Detect which cell encompasses the target text, then output its (x, y) center coordinate. 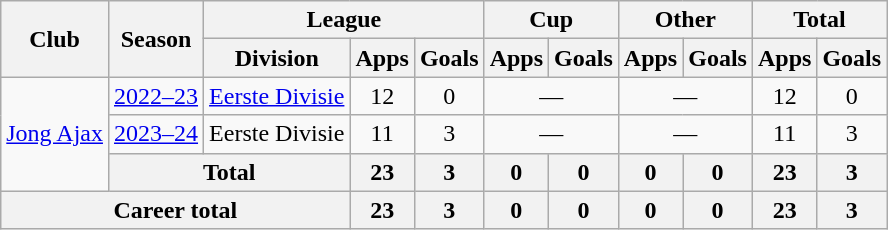
Other (685, 20)
Cup (551, 20)
2023–24 (156, 134)
Season (156, 39)
League (344, 20)
Division (277, 58)
2022–23 (156, 96)
Career total (176, 210)
Jong Ajax (55, 134)
Club (55, 39)
